Pinpoint the cell where the given text exists, returning its (X, Y) midpoint coordinate. 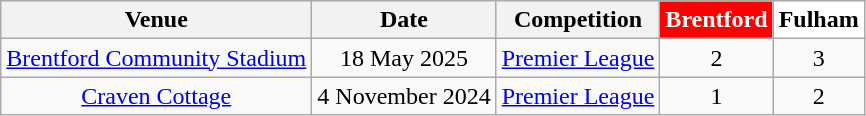
Venue (156, 20)
4 November 2024 (404, 96)
Fulham (818, 20)
Competition (578, 20)
1 (716, 96)
Craven Cottage (156, 96)
18 May 2025 (404, 58)
Brentford Community Stadium (156, 58)
3 (818, 58)
Brentford (716, 20)
Date (404, 20)
